Find where the given text appears and provide that cell's center as (x, y) coordinate. 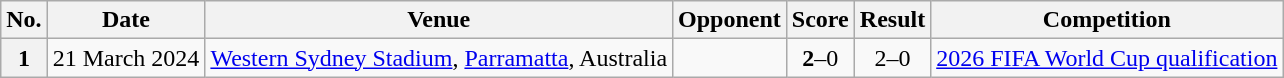
Western Sydney Stadium, Parramatta, Australia (439, 58)
Opponent (730, 20)
2026 FIFA World Cup qualification (1107, 58)
Result (892, 20)
Competition (1107, 20)
Venue (439, 20)
No. (24, 20)
21 March 2024 (126, 58)
Date (126, 20)
Score (820, 20)
1 (24, 58)
